Return the [x, y] coordinate for the center point of the cell that contains the specified text.  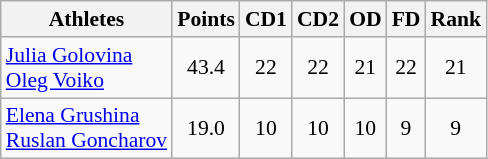
CD1 [266, 19]
43.4 [206, 68]
OD [366, 19]
FD [406, 19]
Julia GolovinaOleg Voiko [86, 68]
19.0 [206, 128]
Rank [456, 19]
CD2 [318, 19]
Points [206, 19]
Athletes [86, 19]
Elena GrushinaRuslan Goncharov [86, 128]
